For the text-containing cell, return its midpoint in [X, Y] coordinate format. 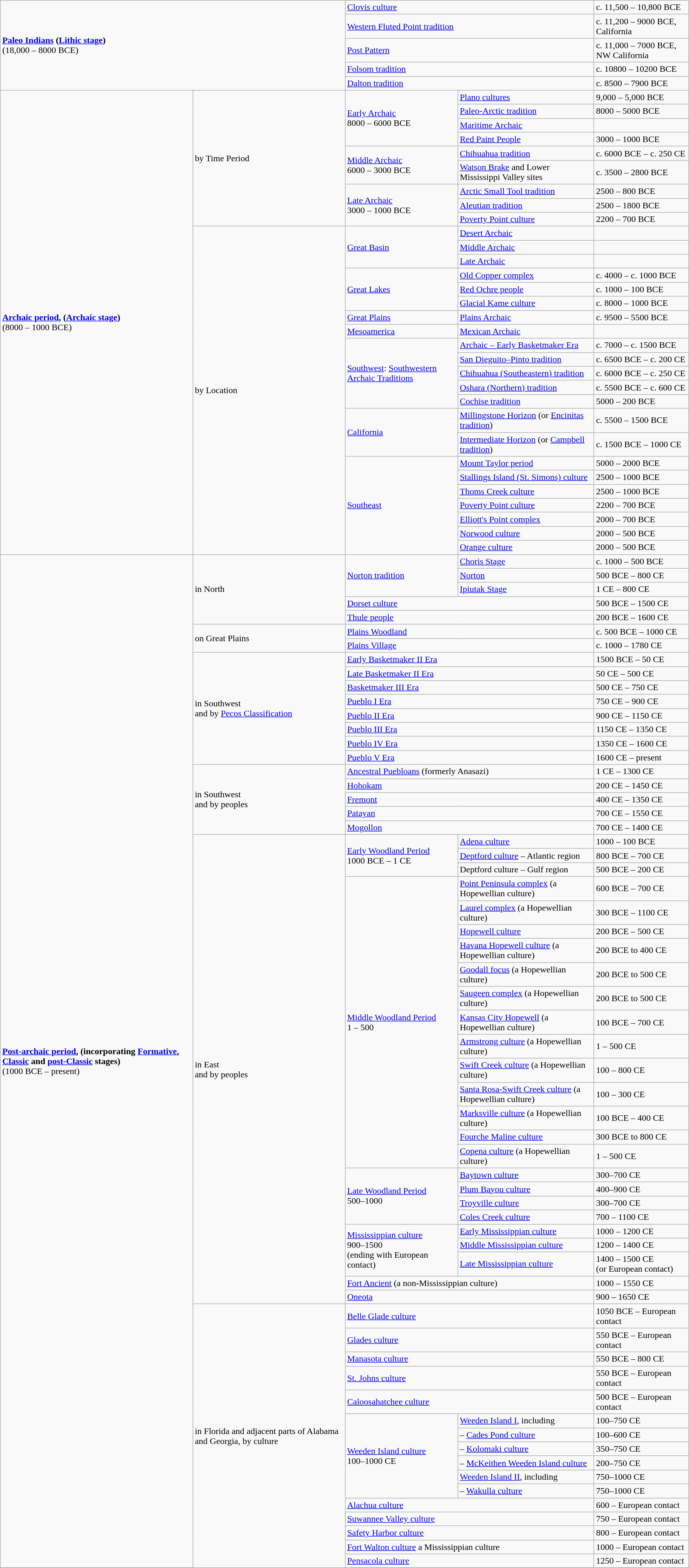
Plains Village [470, 645]
Aleutian tradition [526, 205]
Ipiutak Stage [526, 589]
– Kolomaki culture [526, 1449]
c. 11,000 – 7000 BCE, NW California [641, 50]
Adena culture [526, 841]
Caloosahatchee culture [470, 1402]
Archaic period, (Archaic stage) (8000 – 1000 BCE) [96, 322]
c. 1000 – 500 BCE [641, 561]
Deptford culture – Gulf region [526, 869]
Pueblo V Era [470, 757]
Marksville culture (a Hopewellian culture) [526, 1118]
Chihuahua tradition [526, 153]
200 BCE – 1600 CE [641, 617]
Stallings Island (St. Simons) culture [526, 477]
Pueblo II Era [470, 716]
Pueblo IV Era [470, 744]
Copena culture (a Hopewellian culture) [526, 1156]
Oshara (Northern) tradition [526, 387]
c. 10800 – 10200 BCE [641, 69]
9,000 – 5,000 BCE [641, 97]
in Eastand by peoples [269, 1069]
100 – 300 CE [641, 1094]
c. 7000 – c. 1500 BCE [641, 345]
Plains Archaic [526, 317]
Early Basketmaker II Era [470, 659]
Late Archaic3000 – 1000 BCE [402, 205]
San Dieguito–Pinto tradition [526, 359]
Plains Woodland [470, 631]
Laurel complex (a Hopewellian culture) [526, 912]
500 CE – 750 CE [641, 688]
c. 5500 BCE – c. 600 CE [641, 387]
Arctic Small Tool tradition [526, 191]
1050 BCE – European contact [641, 1316]
c. 11,200 – 9000 BCE, California [641, 27]
1500 BCE – 50 CE [641, 659]
2000 – 700 BCE [641, 519]
Weeden Island culture100–1000 CE [402, 1456]
Choris Stage [526, 561]
5000 – 2000 BCE [641, 463]
Middle Archaic [526, 247]
1400 – 1500 CE(or European contact) [641, 1264]
3000 – 1000 BCE [641, 139]
Maritime Archaic [526, 125]
Intermediate Horizon (or Campbell tradition) [526, 444]
500 BCE – European contact [641, 1402]
200 CE – 1450 CE [641, 785]
Safety Harbor culture [470, 1533]
2500 – 800 BCE [641, 191]
550 BCE – 800 CE [641, 1359]
– Cades Pond culture [526, 1435]
Paleo Indians (Lithic stage) (18,000 – 8000 BCE) [173, 45]
1000 – European contact [641, 1547]
Goodall focus (a Hopewellian culture) [526, 975]
Manasota culture [470, 1359]
100 BCE – 400 CE [641, 1118]
Pueblo III Era [470, 730]
c. 3500 – 2800 BCE [641, 172]
Late Archaic [526, 261]
500 BCE – 200 CE [641, 869]
Plum Bayou culture [526, 1189]
Weeden Island I, including [526, 1421]
100–750 CE [641, 1421]
Glades culture [470, 1340]
Alachua culture [470, 1505]
c. 1000 – 100 BCE [641, 289]
Belle Glade culture [470, 1316]
600 – European contact [641, 1505]
800 – European contact [641, 1533]
Archaic – Early Basketmaker Era [526, 345]
Middle Woodland Period1 – 500 [402, 1022]
Weeden Island II, including [526, 1477]
in Southwestand by peoples [269, 799]
1350 CE – 1600 CE [641, 744]
Cochise tradition [526, 401]
300 BCE – 1100 CE [641, 912]
Ancestral Puebloans (formerly Anasazi) [470, 771]
Old Copper complex [526, 275]
– Wakulla culture [526, 1491]
200 BCE to 400 CE [641, 950]
in North [269, 589]
1000 – 100 BCE [641, 841]
Norwood culture [526, 533]
Pueblo I Era [470, 702]
Early Archaic8000 – 6000 BCE [402, 118]
900 CE – 1150 CE [641, 716]
1600 CE – present [641, 757]
Mount Taylor period [526, 463]
Hohokam [470, 785]
100 BCE – 700 CE [641, 1023]
Swift Creek culture (a Hopewellian culture) [526, 1070]
400 CE – 1350 CE [641, 799]
Fort Ancient (a non-Mississippian culture) [470, 1283]
Watson Brake and Lower Mississippi Valley sites [526, 172]
Santa Rosa-Swift Creek culture (a Hopewellian culture) [526, 1094]
700 – 1100 CE [641, 1217]
Pensacola culture [470, 1561]
750 – European contact [641, 1519]
800 BCE – 700 CE [641, 855]
Desert Archaic [526, 233]
700 CE – 1550 CE [641, 813]
600 BCE – 700 CE [641, 889]
Thoms Creek culture [526, 491]
Baytown culture [526, 1175]
1000 – 1200 CE [641, 1231]
Late Basketmaker II Era [470, 673]
Fremont [470, 799]
Havana Hopewell culture (a Hopewellian culture) [526, 950]
Chihuahua (Southeastern) tradition [526, 373]
by Location [269, 390]
c. 11,500 – 10,800 BCE [641, 7]
500 BCE – 1500 CE [641, 603]
500 BCE – 800 CE [641, 575]
8000 – 5000 BCE [641, 111]
Early Mississippian culture [526, 1231]
on Great Plains [269, 638]
St. Johns culture [470, 1378]
100 – 800 CE [641, 1070]
Oneota [470, 1297]
Post Pattern [470, 50]
5000 – 200 BCE [641, 401]
Patayan [470, 813]
Dalton tradition [470, 83]
Thule people [470, 617]
400–900 CE [641, 1189]
California [402, 432]
Armstrong culture (a Hopewellian culture) [526, 1046]
c. 6500 BCE – c. 200 CE [641, 359]
c. 500 BCE – 1000 CE [641, 631]
Mesoamerica [402, 331]
Fourche Maline culture [526, 1137]
Red Ochre people [526, 289]
Middle Mississippian culture [526, 1245]
700 CE – 1400 CE [641, 827]
Fort Walton culture a Mississippian culture [470, 1547]
by Time Period [269, 158]
Red Paint People [526, 139]
c. 8000 – 1000 BCE [641, 303]
300 BCE to 800 CE [641, 1137]
Southeast [402, 505]
Paleo-Arctic tradition [526, 111]
750 CE – 900 CE [641, 702]
c. 4000 – c. 1000 BCE [641, 275]
1150 CE – 1350 CE [641, 730]
Basketmaker III Era [470, 688]
Coles Creek culture [526, 1217]
Dorset culture [470, 603]
200–750 CE [641, 1463]
Norton tradition [402, 575]
Saugeen complex (a Hopewellian culture) [526, 998]
900 – 1650 CE [641, 1297]
350–750 CE [641, 1449]
Point Peninsula complex (a Hopewellian culture) [526, 889]
Southwest: Southwestern Archaic Traditions [402, 373]
Troyville culture [526, 1203]
Norton [526, 575]
100–600 CE [641, 1435]
c. 1500 BCE – 1000 CE [641, 444]
Late Mississippian culture [526, 1264]
c. 5500 – 1500 BCE [641, 420]
c. 9500 – 5500 BCE [641, 317]
Great Basin [402, 247]
50 CE – 500 CE [641, 673]
c. 8500 – 7900 BCE [641, 83]
1 CE – 800 CE [641, 589]
in Florida and adjacent parts of Alabama and Georgia, by culture [269, 1436]
Elliott's Point complex [526, 519]
in Southwestand by Pecos Classification [269, 708]
Folsom tradition [470, 69]
– McKeithen Weeden Island culture [526, 1463]
Great Lakes [402, 289]
Deptford culture – Atlantic region [526, 855]
Glacial Kame culture [526, 303]
Mogollon [470, 827]
1200 – 1400 CE [641, 1245]
Mississippian culture900–1500(ending with European contact) [402, 1250]
1000 – 1550 CE [641, 1283]
Kansas City Hopewell (a Hopewellian culture) [526, 1023]
Hopewell culture [526, 932]
Orange culture [526, 547]
Western Fluted Point tradition [470, 27]
Mexican Archaic [526, 331]
Millingstone Horizon (or Encinitas tradition) [526, 420]
Post-archaic period, (incorporating Formative, Classic and post-Classic stages) (1000 BCE – present) [96, 1061]
Clovis culture [470, 7]
Great Plains [402, 317]
Early Woodland Period1000 BCE – 1 CE [402, 855]
1 CE – 1300 CE [641, 771]
1250 – European contact [641, 1561]
Plano cultures [526, 97]
200 BCE – 500 CE [641, 932]
c. 1000 – 1780 CE [641, 645]
Late Woodland Period500–1000 [402, 1196]
2500 – 1800 BCE [641, 205]
Suwannee Valley culture [470, 1519]
Middle Archaic6000 – 3000 BCE [402, 165]
